Return the (X, Y) coordinate for the center point of the cell that contains the specified text.  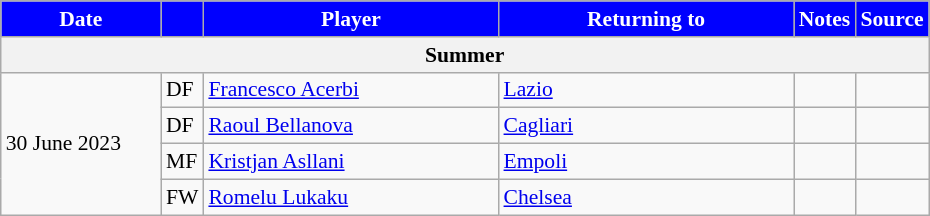
30 June 2023 (81, 143)
Summer (465, 55)
Romelu Lukaku (350, 197)
Notes (825, 19)
Chelsea (646, 197)
Raoul Bellanova (350, 126)
FW (182, 197)
Francesco Acerbi (350, 90)
Source (892, 19)
MF (182, 162)
Empoli (646, 162)
Cagliari (646, 126)
Kristjan Asllani (350, 162)
Lazio (646, 90)
Player (350, 19)
Date (81, 19)
Returning to (646, 19)
